Detect which cell encompasses the target text, then output its [x, y] center coordinate. 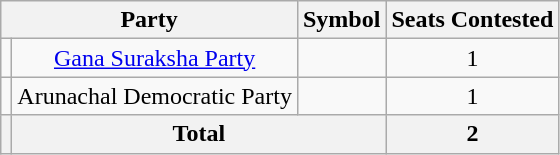
Seats Contested [472, 20]
Arunachal Democratic Party [155, 96]
Total [199, 134]
2 [472, 134]
Symbol [341, 20]
Party [150, 20]
Gana Suraksha Party [155, 58]
